Scan for the cell matching the given text and deliver its (x, y) coordinate at center. 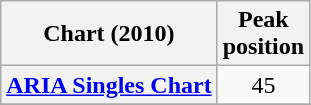
Peakposition (263, 34)
Chart (2010) (109, 34)
45 (263, 85)
ARIA Singles Chart (109, 85)
